Scan for the cell matching the given text and deliver its (x, y) coordinate at center. 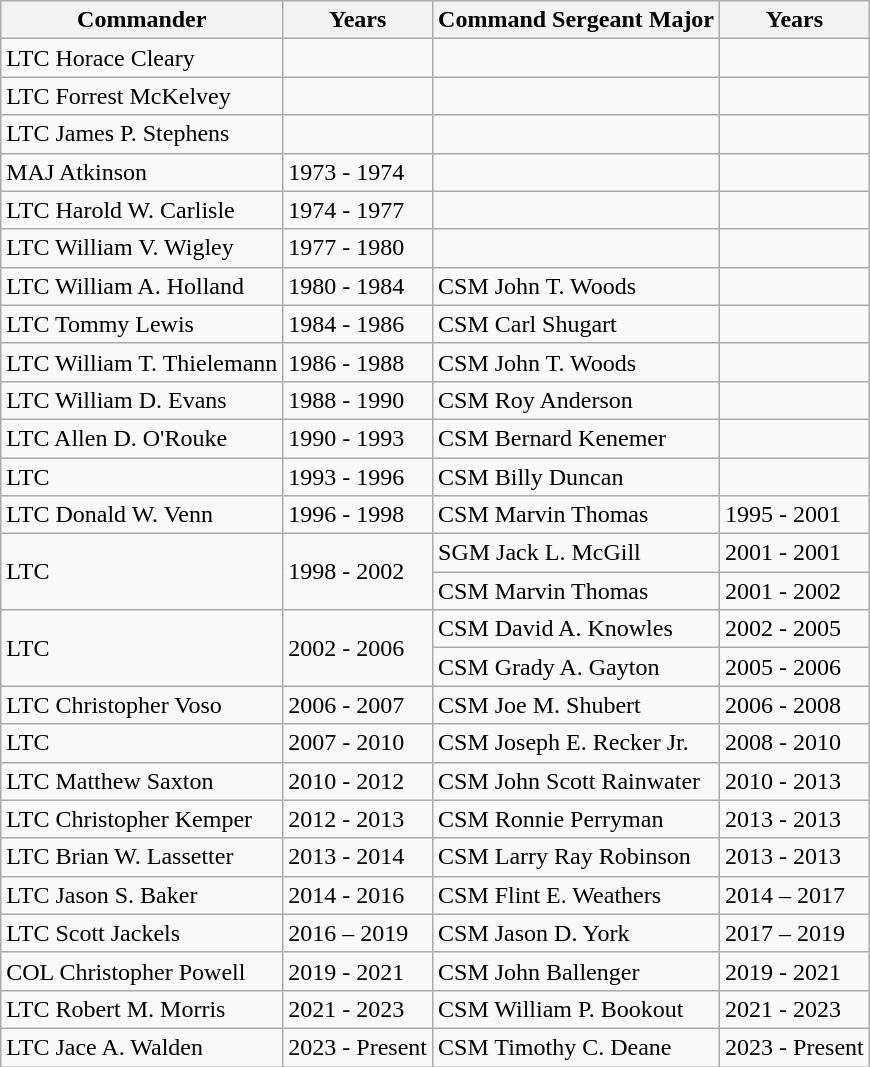
1977 - 1980 (358, 248)
CSM John Ballenger (576, 971)
2007 - 2010 (358, 743)
LTC William D. Evans (142, 400)
LTC Christopher Voso (142, 705)
LTC Jace A. Walden (142, 1047)
LTC Christopher Kemper (142, 819)
1980 - 1984 (358, 286)
1990 - 1993 (358, 438)
Commander (142, 20)
1973 - 1974 (358, 172)
LTC Jason S. Baker (142, 895)
COL Christopher Powell (142, 971)
2012 - 2013 (358, 819)
2013 - 2014 (358, 857)
2010 - 2012 (358, 781)
LTC Brian W. Lassetter (142, 857)
2005 - 2006 (795, 667)
2016 – 2019 (358, 933)
2017 – 2019 (795, 933)
CSM Grady A. Gayton (576, 667)
LTC William T. Thielemann (142, 362)
CSM Ronnie Perryman (576, 819)
CSM Jason D. York (576, 933)
1988 - 1990 (358, 400)
2006 - 2008 (795, 705)
2010 - 2013 (795, 781)
CSM Bernard Kenemer (576, 438)
2002 - 2005 (795, 629)
1986 - 1988 (358, 362)
Command Sergeant Major (576, 20)
2014 – 2017 (795, 895)
LTC Forrest McKelvey (142, 96)
1993 - 1996 (358, 477)
MAJ Atkinson (142, 172)
2008 - 2010 (795, 743)
CSM Joe M. Shubert (576, 705)
CSM Roy Anderson (576, 400)
LTC Robert M. Morris (142, 1009)
LTC Allen D. O'Rouke (142, 438)
2006 - 2007 (358, 705)
1974 - 1977 (358, 210)
CSM Timothy C. Deane (576, 1047)
CSM Flint E. Weathers (576, 895)
LTC Scott Jackels (142, 933)
LTC James P. Stephens (142, 134)
CSM David A. Knowles (576, 629)
1998 - 2002 (358, 572)
LTC Horace Cleary (142, 58)
1984 - 1986 (358, 324)
CSM Billy Duncan (576, 477)
LTC Harold W. Carlisle (142, 210)
2014 - 2016 (358, 895)
CSM John Scott Rainwater (576, 781)
1996 - 1998 (358, 515)
CSM Joseph E. Recker Jr. (576, 743)
2001 - 2001 (795, 553)
LTC Matthew Saxton (142, 781)
LTC William A. Holland (142, 286)
LTC William V. Wigley (142, 248)
LTC Tommy Lewis (142, 324)
SGM Jack L. McGill (576, 553)
1995 - 2001 (795, 515)
CSM Carl Shugart (576, 324)
CSM Larry Ray Robinson (576, 857)
2001 - 2002 (795, 591)
CSM William P. Bookout (576, 1009)
LTC Donald W. Venn (142, 515)
2002 - 2006 (358, 648)
